From the cell containing the given text, extract its center point as [x, y] coordinate. 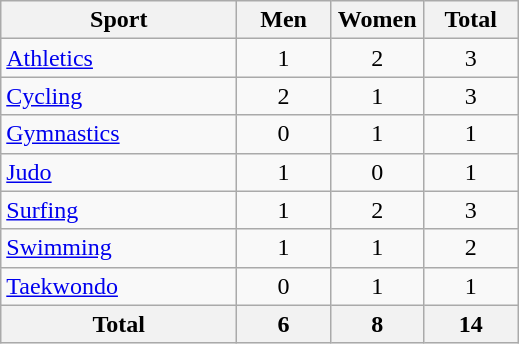
Gymnastics [119, 134]
8 [377, 324]
Sport [119, 20]
Men [284, 20]
6 [284, 324]
Taekwondo [119, 286]
Surfing [119, 210]
14 [471, 324]
Swimming [119, 248]
Judo [119, 172]
Athletics [119, 58]
Women [377, 20]
Cycling [119, 96]
